Pinpoint the cell where the given text exists, returning its (x, y) midpoint coordinate. 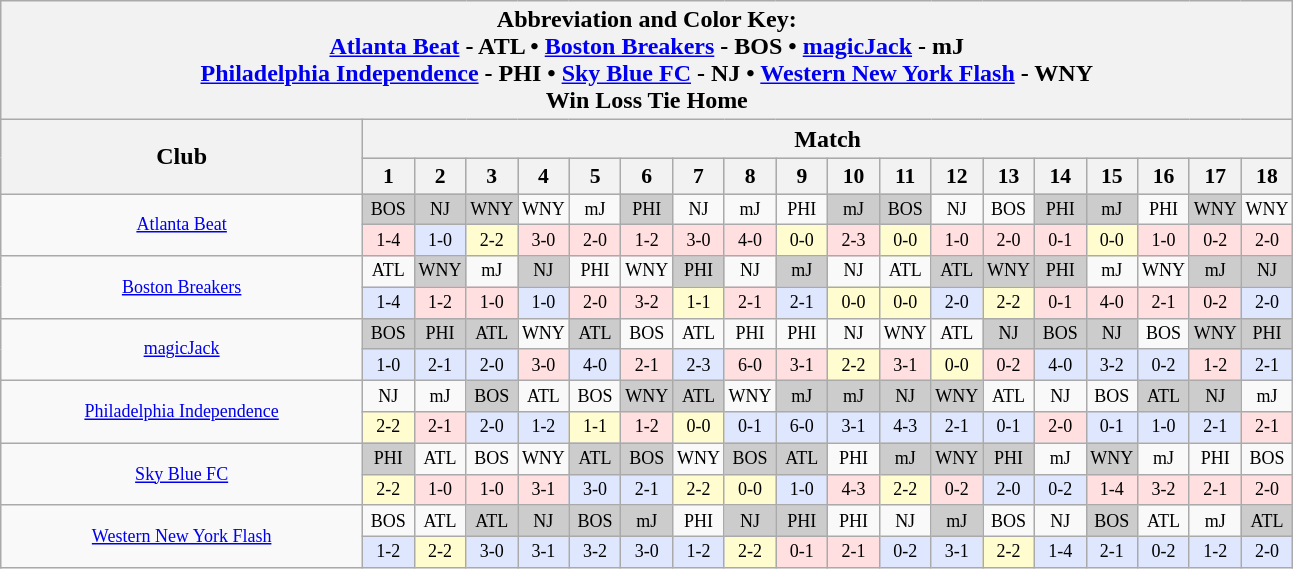
2 (440, 176)
Match (828, 139)
11 (905, 176)
Boston Breakers (182, 287)
6 (647, 176)
3 (492, 176)
18 (1267, 176)
1 (389, 176)
4 (544, 176)
Club (182, 157)
12 (957, 176)
Western New York Flash (182, 536)
15 (1112, 176)
magicJack (182, 349)
Philadelphia Independence (182, 412)
8 (750, 176)
9 (802, 176)
Atlanta Beat (182, 225)
5 (595, 176)
7 (699, 176)
10 (854, 176)
13 (1009, 176)
17 (1215, 176)
Sky Blue FC (182, 474)
14 (1060, 176)
16 (1164, 176)
